Search for the cell housing the specified text and yield its (X, Y) center coordinate. 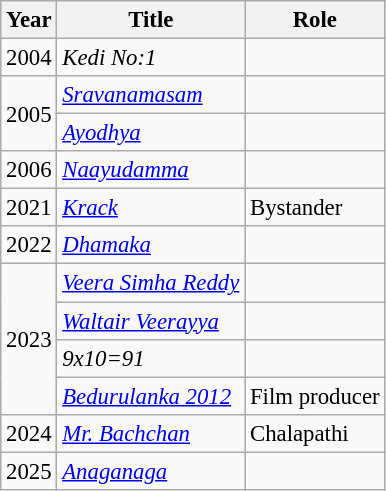
Role (315, 20)
2023 (29, 339)
Year (29, 20)
2006 (29, 170)
Bedurulanka 2012 (151, 396)
Anaganaga (151, 471)
2025 (29, 471)
Ayodhya (151, 133)
Kedi No:1 (151, 58)
Bystander (315, 208)
Chalapathi (315, 433)
Krack (151, 208)
2021 (29, 208)
2024 (29, 433)
9x10=91 (151, 358)
Waltair Veerayya (151, 321)
Dhamaka (151, 245)
Naayudamma (151, 170)
2005 (29, 114)
Title (151, 20)
Veera Simha Reddy (151, 283)
Sravanamasam (151, 95)
2004 (29, 58)
2022 (29, 245)
Film producer (315, 396)
Mr. Bachchan (151, 433)
